Detect which cell encompasses the target text, then output its (x, y) center coordinate. 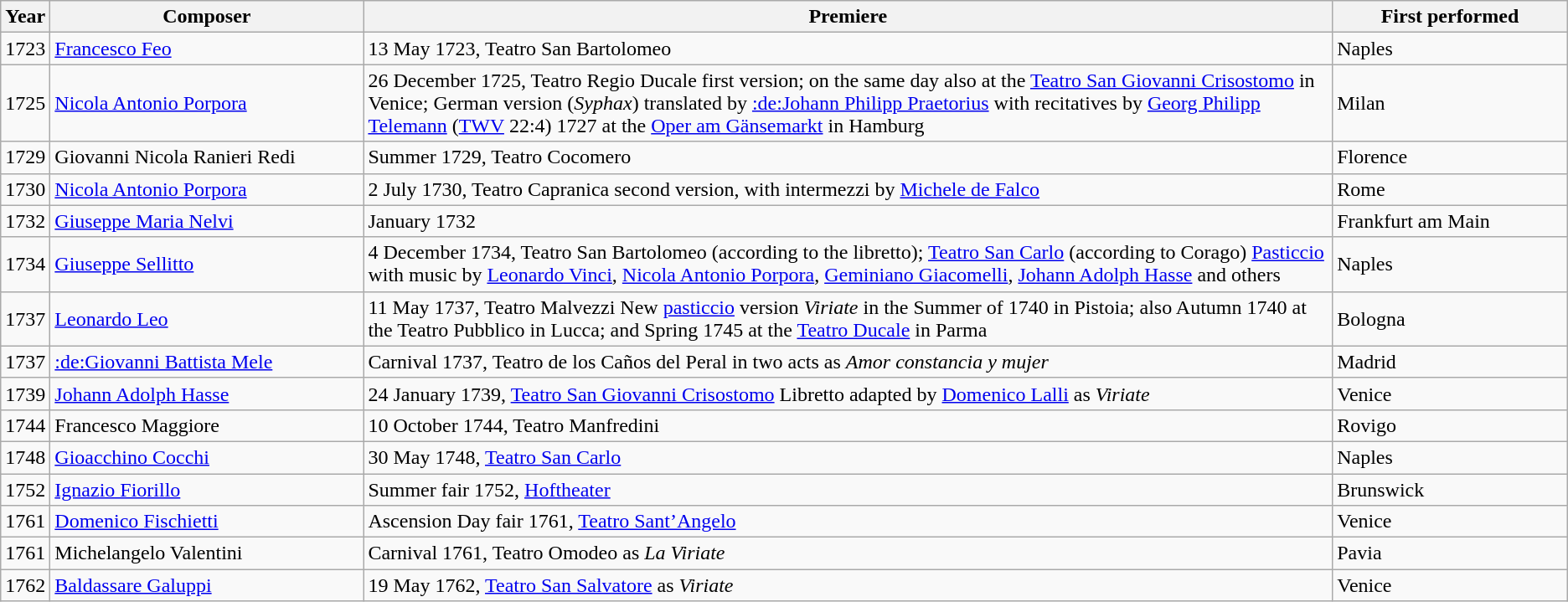
Gioacchino Cocchi (207, 457)
Francesco Maggiore (207, 425)
Premiere (848, 17)
Giuseppe Maria Nelvi (207, 221)
Ignazio Fiorillo (207, 490)
Rome (1451, 189)
Giovanni Nicola Ranieri Redi (207, 157)
:de:Giovanni Battista Mele (207, 362)
1732 (25, 221)
19 May 1762, Teatro San Salvatore as Viriate (848, 585)
Frankfurt am Main (1451, 221)
First performed (1451, 17)
Johann Adolph Hasse (207, 394)
1748 (25, 457)
Baldassare Galuppi (207, 585)
Francesco Feo (207, 49)
January 1732 (848, 221)
13 May 1723, Teatro San Bartolomeo (848, 49)
1725 (25, 103)
Carnival 1761, Teatro Omodeo as La Viriate (848, 553)
Ascension Day fair 1761, Teatro Sant’Angelo (848, 522)
Pavia (1451, 553)
Domenico Fischietti (207, 522)
Milan (1451, 103)
30 May 1748, Teatro San Carlo (848, 457)
1723 (25, 49)
1729 (25, 157)
Year (25, 17)
Summer fair 1752, Hoftheater (848, 490)
1734 (25, 265)
Florence (1451, 157)
Carnival 1737, Teatro de los Caños del Peral in two acts as Amor constancia y mujer (848, 362)
Composer (207, 17)
Summer 1729, Teatro Cocomero (848, 157)
Rovigo (1451, 425)
Leonardo Leo (207, 318)
Brunswick (1451, 490)
24 January 1739, Teatro San Giovanni Crisostomo Libretto adapted by Domenico Lalli as Viriate (848, 394)
1762 (25, 585)
10 October 1744, Teatro Manfredini (848, 425)
Bologna (1451, 318)
1730 (25, 189)
1752 (25, 490)
Michelangelo Valentini (207, 553)
2 July 1730, Teatro Capranica second version, with intermezzi by Michele de Falco (848, 189)
Giuseppe Sellitto (207, 265)
1744 (25, 425)
Madrid (1451, 362)
1739 (25, 394)
